Capture the cell that displays the provided text and extract its [x, y] central coordinate. 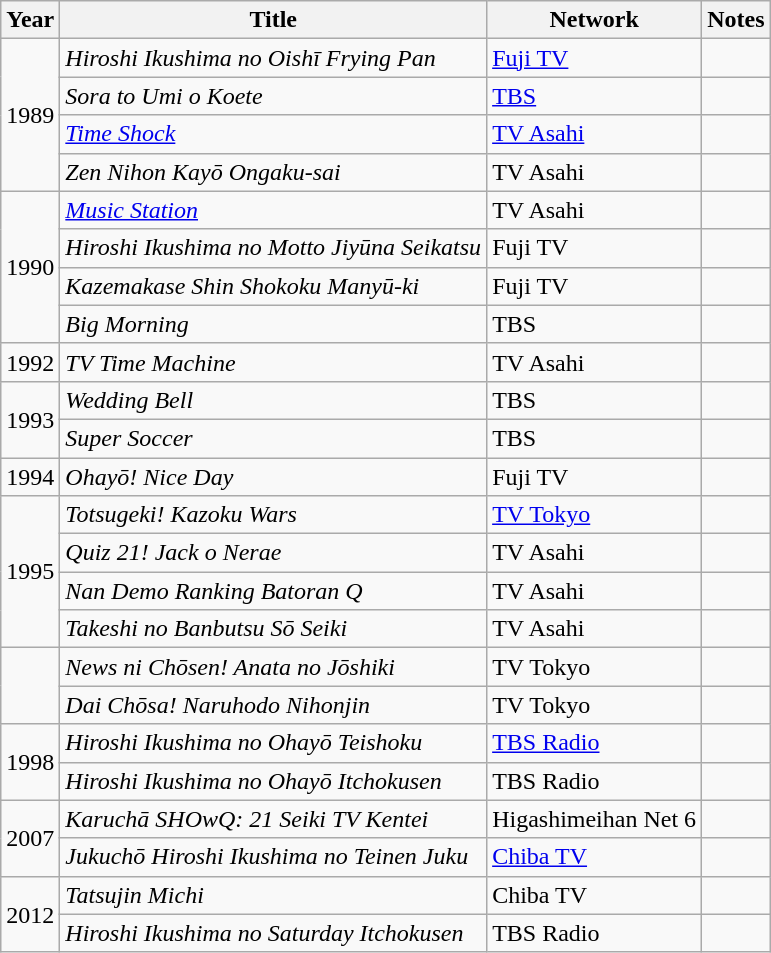
Big Morning [274, 324]
Ohayō! Nice Day [274, 477]
1993 [30, 419]
Hiroshi Ikushima no Saturday Itchokusen [274, 933]
1995 [30, 572]
Hiroshi Ikushima no Ohayō Itchokusen [274, 781]
Quiz 21! Jack o Nerae [274, 553]
1994 [30, 477]
Dai Chōsa! Naruhodo Nihonjin [274, 705]
Kazemakase Shin Shokoku Manyū-ki [274, 286]
Notes [736, 20]
1990 [30, 267]
Sora to Umi o Koete [274, 96]
Tatsujin Michi [274, 895]
1989 [30, 115]
Title [274, 20]
Nan Demo Ranking Batoran Q [274, 591]
Music Station [274, 210]
2012 [30, 914]
Hiroshi Ikushima no Motto Jiyūna Seikatsu [274, 248]
2007 [30, 838]
Wedding Bell [274, 400]
Year [30, 20]
Zen Nihon Kayō Ongaku-sai [274, 172]
1992 [30, 362]
Totsugeki! Kazoku Wars [274, 515]
Network [594, 20]
Hiroshi Ikushima no Oishī Frying Pan [274, 58]
1998 [30, 762]
TV Time Machine [274, 362]
Super Soccer [274, 438]
News ni Chōsen! Anata no Jōshiki [274, 667]
Jukuchō Hiroshi Ikushima no Teinen Juku [274, 857]
Higashimeihan Net 6 [594, 819]
Hiroshi Ikushima no Ohayō Teishoku [274, 743]
Time Shock [274, 134]
Karuchā SHOwQ: 21 Seiki TV Kentei [274, 819]
Takeshi no Banbutsu Sō Seiki [274, 629]
